Output the [x, y] coordinate of the center of the cell containing the given text.  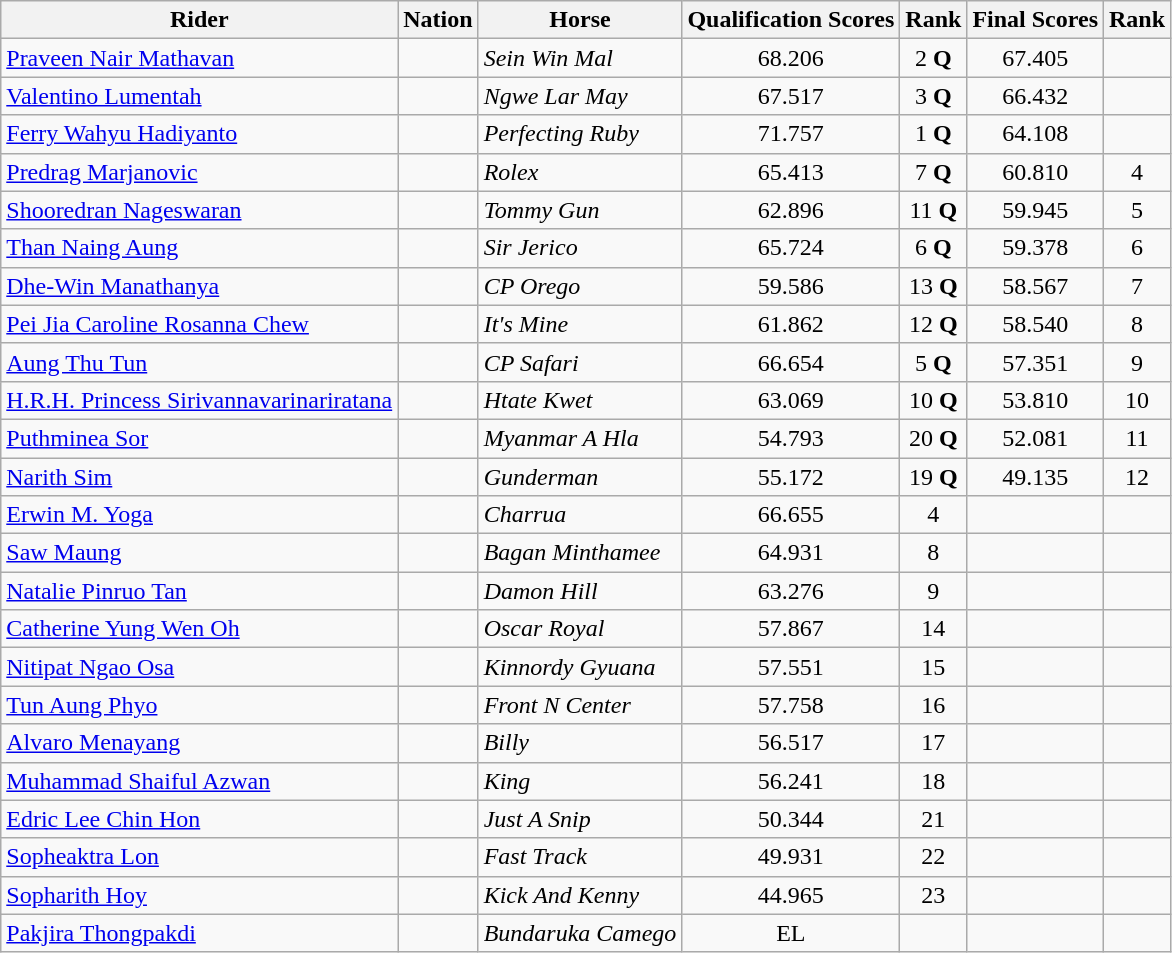
53.810 [1036, 400]
Fast Track [580, 857]
6 Q [934, 248]
Nation [438, 20]
Muhammad Shaiful Azwan [200, 781]
23 [934, 895]
67.405 [1036, 58]
64.108 [1036, 134]
16 [934, 705]
59.378 [1036, 248]
71.757 [791, 134]
11 [1138, 438]
67.517 [791, 96]
5 [1138, 210]
63.276 [791, 591]
65.413 [791, 172]
Tun Aung Phyo [200, 705]
1 Q [934, 134]
68.206 [791, 58]
CP Safari [580, 362]
Bagan Minthamee [580, 553]
58.567 [1036, 286]
59.945 [1036, 210]
Sopharith Hoy [200, 895]
19 Q [934, 477]
King [580, 781]
10 Q [934, 400]
63.069 [791, 400]
CP Orego [580, 286]
Sir Jerico [580, 248]
44.965 [791, 895]
57.867 [791, 629]
Valentino Lumentah [200, 96]
58.540 [1036, 324]
Puthminea Sor [200, 438]
EL [791, 933]
56.517 [791, 743]
64.931 [791, 553]
15 [934, 667]
6 [1138, 248]
61.862 [791, 324]
Aung Thu Tun [200, 362]
18 [934, 781]
22 [934, 857]
20 Q [934, 438]
Perfecting Ruby [580, 134]
Erwin M. Yoga [200, 515]
66.655 [791, 515]
Horse [580, 20]
13 Q [934, 286]
Qualification Scores [791, 20]
Htate Kwet [580, 400]
60.810 [1036, 172]
Sein Win Mal [580, 58]
Nitipat Ngao Osa [200, 667]
2 Q [934, 58]
66.654 [791, 362]
Oscar Royal [580, 629]
Natalie Pinruo Tan [200, 591]
57.351 [1036, 362]
21 [934, 819]
56.241 [791, 781]
Kinnordy Gyuana [580, 667]
Pei Jia Caroline Rosanna Chew [200, 324]
Shooredran Nageswaran [200, 210]
Bundaruka Camego [580, 933]
65.724 [791, 248]
5 Q [934, 362]
Ferry Wahyu Hadiyanto [200, 134]
Saw Maung [200, 553]
Front N Center [580, 705]
Narith Sim [200, 477]
Than Naing Aung [200, 248]
62.896 [791, 210]
Final Scores [1036, 20]
57.551 [791, 667]
7 Q [934, 172]
Catherine Yung Wen Oh [200, 629]
Billy [580, 743]
It's Mine [580, 324]
Damon Hill [580, 591]
14 [934, 629]
Pakjira Thongpakdi [200, 933]
66.432 [1036, 96]
3 Q [934, 96]
10 [1138, 400]
55.172 [791, 477]
57.758 [791, 705]
12 [1138, 477]
49.135 [1036, 477]
Edric Lee Chin Hon [200, 819]
Kick And Kenny [580, 895]
Gunderman [580, 477]
54.793 [791, 438]
49.931 [791, 857]
50.344 [791, 819]
Predrag Marjanovic [200, 172]
Praveen Nair Mathavan [200, 58]
Alvaro Menayang [200, 743]
Ngwe Lar May [580, 96]
52.081 [1036, 438]
Dhe-Win Manathanya [200, 286]
7 [1138, 286]
Just A Snip [580, 819]
Sopheaktra Lon [200, 857]
59.586 [791, 286]
Rider [200, 20]
Rolex [580, 172]
12 Q [934, 324]
Charrua [580, 515]
Tommy Gun [580, 210]
H.R.H. Princess Sirivannavarinariratana [200, 400]
11 Q [934, 210]
Myanmar A Hla [580, 438]
17 [934, 743]
